Search for the cell housing the specified text and yield its [x, y] center coordinate. 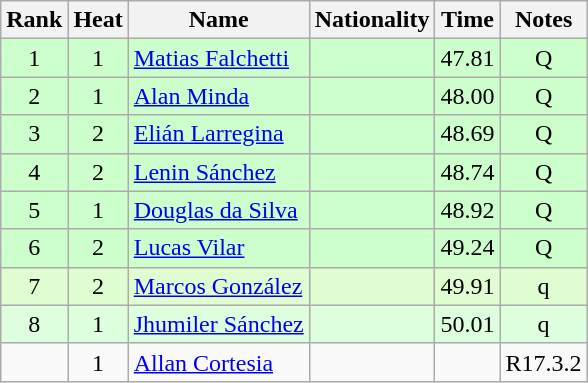
Notes [544, 20]
Jhumiler Sánchez [218, 324]
49.91 [468, 286]
48.69 [468, 134]
Marcos González [218, 286]
Lucas Vilar [218, 248]
6 [34, 248]
Name [218, 20]
Elián Larregina [218, 134]
R17.3.2 [544, 362]
Douglas da Silva [218, 210]
5 [34, 210]
Allan Cortesia [218, 362]
3 [34, 134]
4 [34, 172]
Alan Minda [218, 96]
48.74 [468, 172]
48.92 [468, 210]
49.24 [468, 248]
Heat [98, 20]
Matias Falchetti [218, 58]
Nationality [372, 20]
50.01 [468, 324]
47.81 [468, 58]
8 [34, 324]
Time [468, 20]
Lenin Sánchez [218, 172]
Rank [34, 20]
48.00 [468, 96]
7 [34, 286]
